Find where the given text appears and provide that cell's center as (x, y) coordinate. 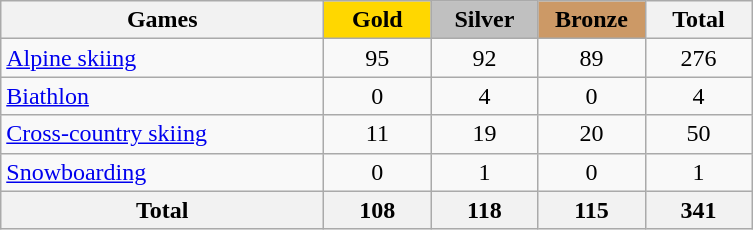
Cross-country skiing (162, 134)
Alpine skiing (162, 58)
50 (698, 134)
118 (484, 210)
11 (378, 134)
Bronze (592, 20)
115 (592, 210)
Silver (484, 20)
19 (484, 134)
92 (484, 58)
276 (698, 58)
Biathlon (162, 96)
20 (592, 134)
Snowboarding (162, 172)
89 (592, 58)
Gold (378, 20)
108 (378, 210)
341 (698, 210)
Games (162, 20)
95 (378, 58)
